Extract the [X, Y] coordinate from the center of the cell holding the provided text.  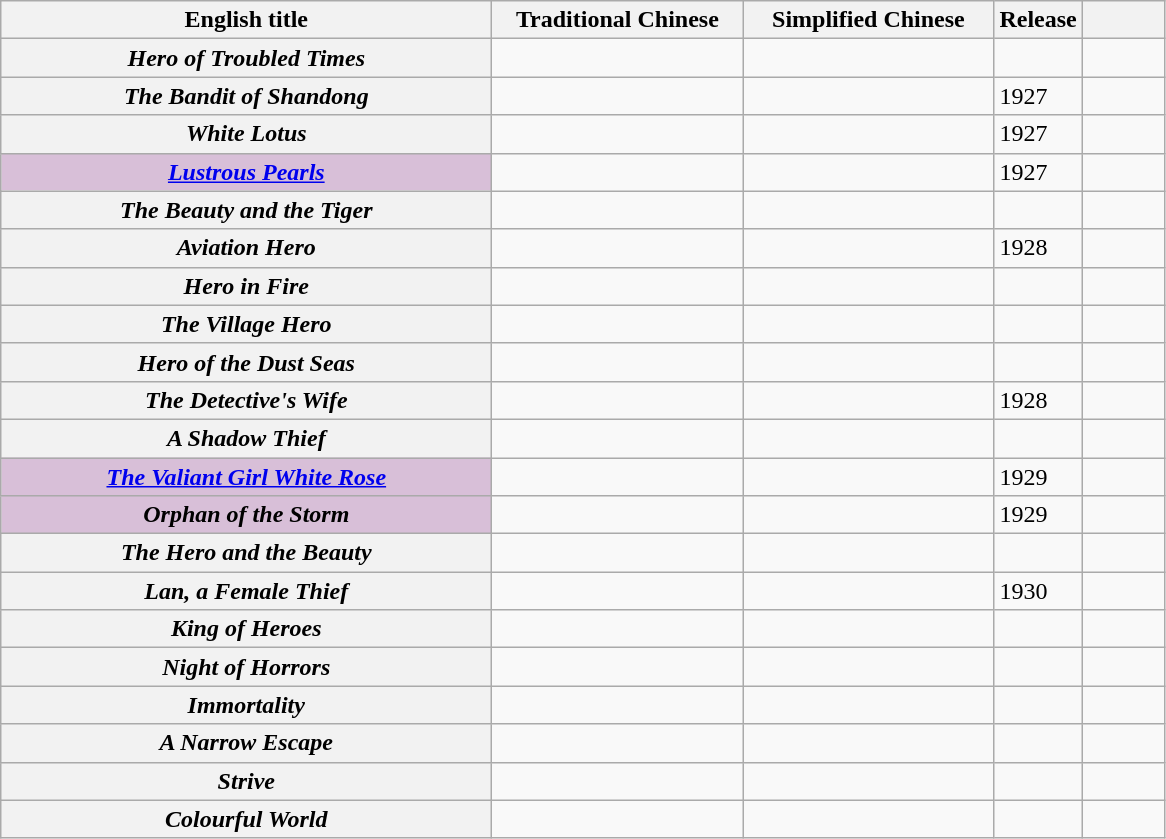
A Narrow Escape [246, 743]
The Detective's Wife [246, 400]
Colourful World [246, 819]
Traditional Chinese [618, 20]
The Valiant Girl White Rose [246, 477]
The Village Hero [246, 324]
Release [1038, 20]
English title [246, 20]
A Shadow Thief [246, 438]
Lustrous Pearls [246, 172]
Aviation Hero [246, 248]
Strive [246, 781]
Simplified Chinese [868, 20]
Hero of the Dust Seas [246, 362]
King of Heroes [246, 629]
Orphan of the Storm [246, 515]
The Hero and the Beauty [246, 553]
The Bandit of Shandong [246, 96]
The Beauty and the Tiger [246, 210]
Hero of Troubled Times [246, 58]
1930 [1038, 591]
Lan, a Female Thief [246, 591]
Immortality [246, 705]
Night of Horrors [246, 667]
Hero in Fire [246, 286]
White Lotus [246, 134]
